Determine the (x, y) coordinate at the center of the cell enclosing the given text.  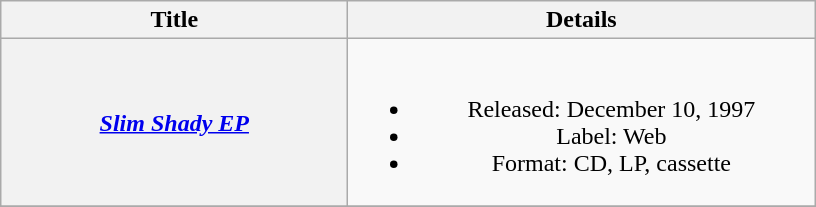
Title (174, 20)
Details (582, 20)
Released: December 10, 1997Label: WebFormat: CD, LP, cassette (582, 122)
Slim Shady EP (174, 122)
